Identify which cell holds the provided text, then report its (X, Y) central coordinate. 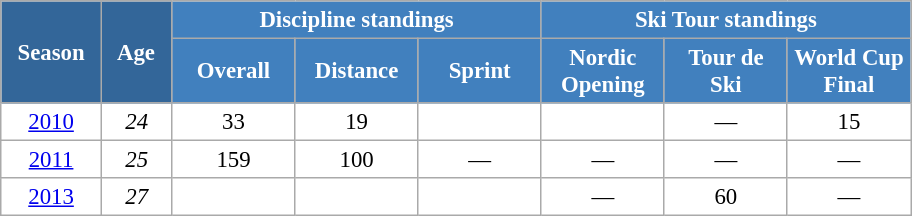
159 (234, 160)
Sprint (480, 72)
27 (136, 197)
100 (356, 160)
25 (136, 160)
Age (136, 52)
60 (726, 197)
33 (234, 122)
Distance (356, 72)
Ski Tour standings (726, 20)
Overall (234, 72)
15 (848, 122)
2013 (52, 197)
19 (356, 122)
2011 (52, 160)
Season (52, 52)
World CupFinal (848, 72)
24 (136, 122)
Tour deSki (726, 72)
2010 (52, 122)
NordicOpening (602, 72)
Discipline standings (356, 20)
